Scan for the cell matching the given text and deliver its [x, y] coordinate at center. 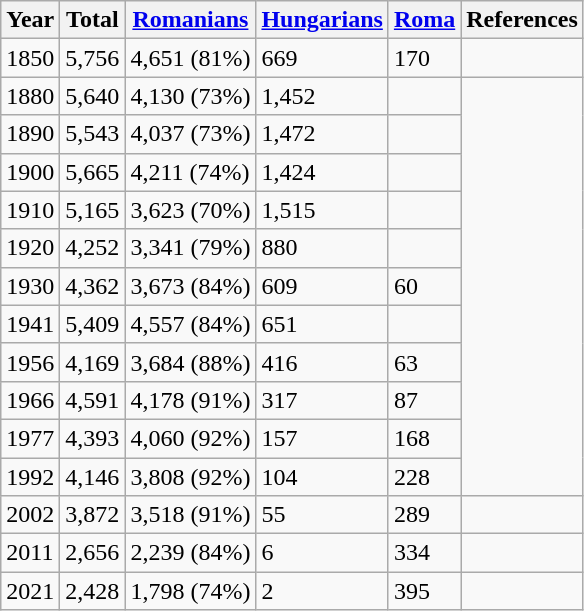
170 [424, 58]
3,518 (91%) [190, 515]
1910 [30, 210]
1890 [30, 134]
1850 [30, 58]
Hungarians [322, 20]
4,591 [92, 400]
4,651 (81%) [190, 58]
1,452 [322, 96]
Romanians [190, 20]
5,165 [92, 210]
Year [30, 20]
6 [322, 553]
Total [92, 20]
Roma [424, 20]
168 [424, 438]
334 [424, 553]
2002 [30, 515]
1,424 [322, 172]
2,428 [92, 591]
1977 [30, 438]
1880 [30, 96]
1920 [30, 248]
1941 [30, 324]
2021 [30, 591]
669 [322, 58]
3,673 (84%) [190, 286]
1,515 [322, 210]
3,872 [92, 515]
1930 [30, 286]
609 [322, 286]
60 [424, 286]
4,252 [92, 248]
289 [424, 515]
4,060 (92%) [190, 438]
1966 [30, 400]
3,623 (70%) [190, 210]
5,756 [92, 58]
157 [322, 438]
104 [322, 477]
63 [424, 362]
395 [424, 591]
5,640 [92, 96]
1,472 [322, 134]
4,178 (91%) [190, 400]
1900 [30, 172]
3,684 (88%) [190, 362]
2,656 [92, 553]
5,409 [92, 324]
4,130 (73%) [190, 96]
55 [322, 515]
1956 [30, 362]
5,543 [92, 134]
4,393 [92, 438]
4,169 [92, 362]
4,557 (84%) [190, 324]
1992 [30, 477]
4,362 [92, 286]
87 [424, 400]
416 [322, 362]
4,146 [92, 477]
3,341 (79%) [190, 248]
2,239 (84%) [190, 553]
1,798 (74%) [190, 591]
880 [322, 248]
2 [322, 591]
4,211 (74%) [190, 172]
5,665 [92, 172]
References [522, 20]
2011 [30, 553]
4,037 (73%) [190, 134]
228 [424, 477]
3,808 (92%) [190, 477]
317 [322, 400]
651 [322, 324]
